From the cell containing the given text, extract its center point as (X, Y) coordinate. 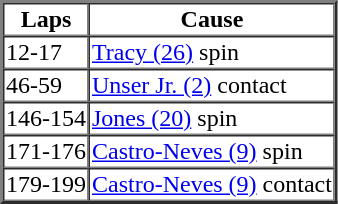
Unser Jr. (2) contact (212, 86)
Tracy (26) spin (212, 52)
146-154 (46, 118)
46-59 (46, 86)
Castro-Neves (9) spin (212, 152)
171-176 (46, 152)
12-17 (46, 52)
Cause (212, 20)
Laps (46, 20)
179-199 (46, 184)
Jones (20) spin (212, 118)
Castro-Neves (9) contact (212, 184)
